Determine the (X, Y) coordinate at the center of the cell enclosing the given text.  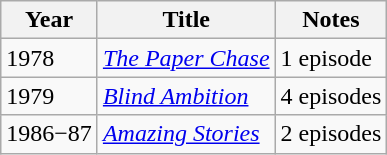
1986−87 (50, 134)
The Paper Chase (186, 58)
4 episodes (331, 96)
Title (186, 20)
Year (50, 20)
1 episode (331, 58)
Notes (331, 20)
Amazing Stories (186, 134)
1978 (50, 58)
1979 (50, 96)
2 episodes (331, 134)
Blind Ambition (186, 96)
